Scan for the cell matching the given text and deliver its (x, y) coordinate at center. 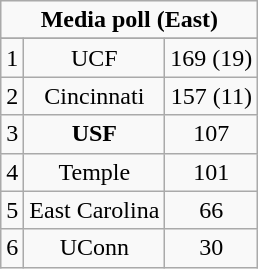
UCF (94, 58)
169 (19) (212, 58)
4 (12, 172)
3 (12, 134)
5 (12, 210)
1 (12, 58)
30 (212, 248)
2 (12, 96)
Temple (94, 172)
66 (212, 210)
107 (212, 134)
Cincinnati (94, 96)
East Carolina (94, 210)
UConn (94, 248)
6 (12, 248)
Media poll (East) (130, 20)
101 (212, 172)
157 (11) (212, 96)
USF (94, 134)
